Detect which cell encompasses the target text, then output its (x, y) center coordinate. 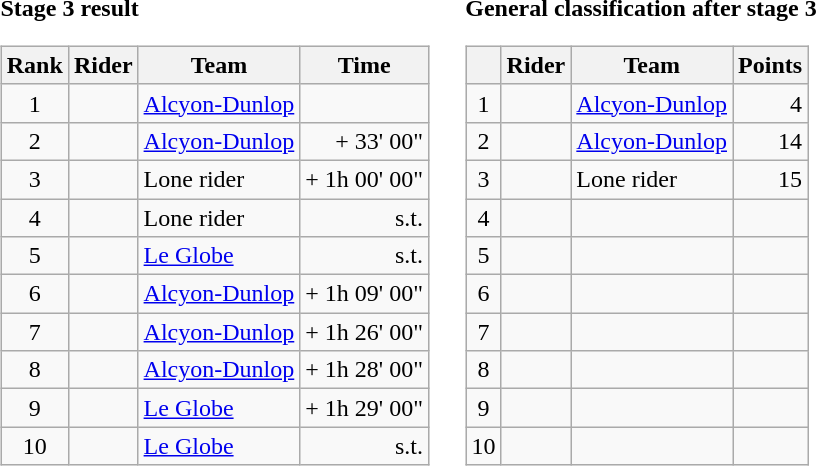
+ 33' 00" (364, 141)
15 (770, 179)
Points (770, 65)
+ 1h 09' 00" (364, 294)
+ 1h 29' 00" (364, 408)
+ 1h 28' 00" (364, 370)
+ 1h 26' 00" (364, 332)
Rank (34, 65)
+ 1h 00' 00" (364, 179)
Time (364, 65)
14 (770, 141)
